Determine the [x, y] coordinate at the center of the cell enclosing the given text.  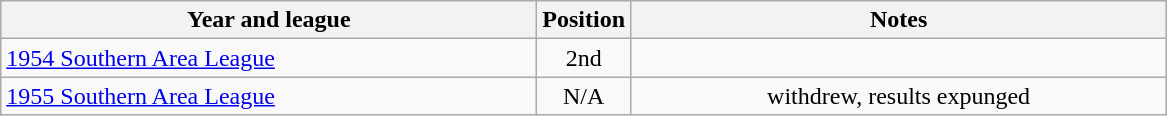
Notes [899, 20]
2nd [584, 58]
N/A [584, 96]
Year and league [269, 20]
1954 Southern Area League [269, 58]
withdrew, results expunged [899, 96]
1955 Southern Area League [269, 96]
Position [584, 20]
